Scan for the cell matching the given text and deliver its [x, y] coordinate at center. 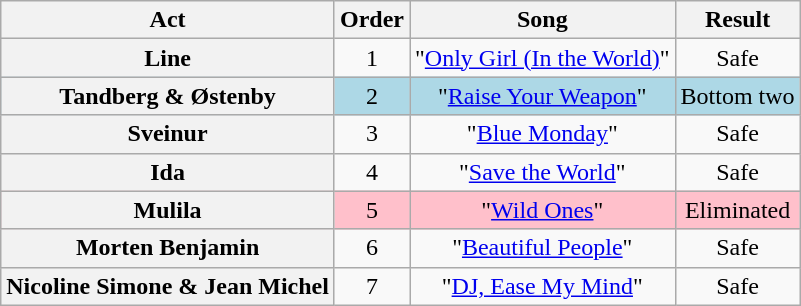
Line [168, 58]
6 [372, 248]
"DJ, Ease My Mind" [543, 286]
Mulila [168, 210]
Ida [168, 172]
1 [372, 58]
Sveinur [168, 134]
Bottom two [738, 96]
7 [372, 286]
Morten Benjamin [168, 248]
Result [738, 20]
4 [372, 172]
"Save the World" [543, 172]
5 [372, 210]
"Beautiful People" [543, 248]
"Wild Ones" [543, 210]
"Raise Your Weapon" [543, 96]
3 [372, 134]
"Blue Monday" [543, 134]
Song [543, 20]
Nicoline Simone & Jean Michel [168, 286]
Eliminated [738, 210]
2 [372, 96]
Act [168, 20]
Order [372, 20]
Tandberg & Østenby [168, 96]
"Only Girl (In the World)" [543, 58]
